From the cell containing the given text, extract its center point as (x, y) coordinate. 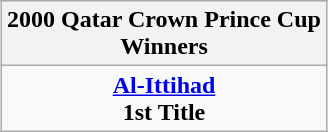
2000 Qatar Crown Prince Cup Winners (164, 34)
Al-Ittihad1st Title (164, 98)
